Return (x, y) of the center of cell containing provided text 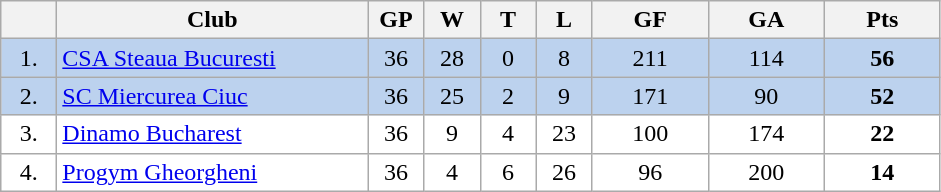
114 (766, 58)
23 (564, 134)
3. (29, 134)
W (452, 20)
GP (396, 20)
56 (882, 58)
96 (650, 172)
22 (882, 134)
Pts (882, 20)
4. (29, 172)
GA (766, 20)
0 (508, 58)
L (564, 20)
90 (766, 96)
1. (29, 58)
100 (650, 134)
Dinamo Bucharest (212, 134)
2. (29, 96)
200 (766, 172)
2 (508, 96)
171 (650, 96)
GF (650, 20)
26 (564, 172)
T (508, 20)
CSA Steaua Bucuresti (212, 58)
Progym Gheorgheni (212, 172)
28 (452, 58)
25 (452, 96)
6 (508, 172)
Club (212, 20)
211 (650, 58)
SC Miercurea Ciuc (212, 96)
14 (882, 172)
8 (564, 58)
174 (766, 134)
52 (882, 96)
